Extract the [x, y] coordinate from the center of the cell holding the provided text.  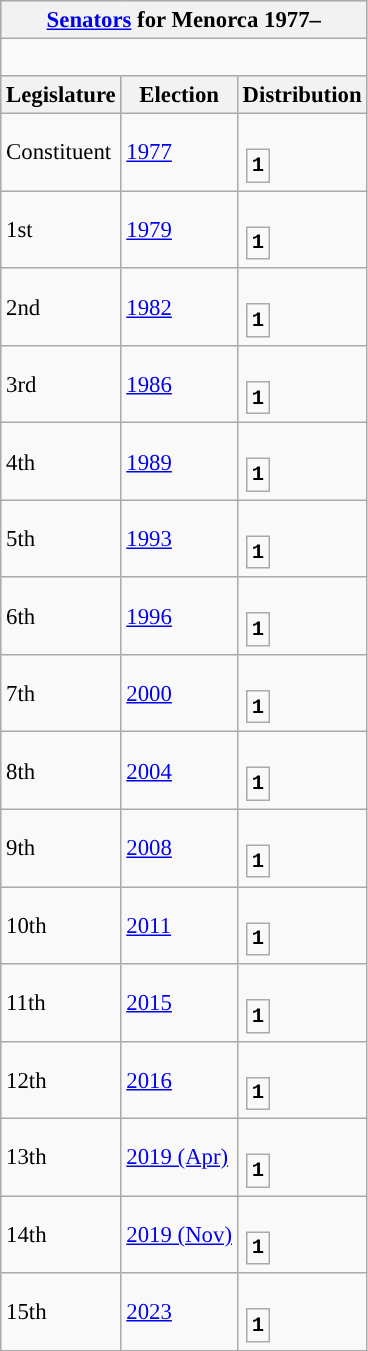
1982 [179, 306]
14th [61, 1234]
9th [61, 848]
10th [61, 926]
2nd [61, 306]
1977 [179, 152]
Senators for Menorca 1977– [184, 20]
8th [61, 770]
2000 [179, 694]
Distribution [302, 95]
2019 (Nov) [179, 1234]
3rd [61, 384]
2023 [179, 1312]
1979 [179, 230]
2008 [179, 848]
13th [61, 1158]
12th [61, 1080]
7th [61, 694]
11th [61, 1002]
1986 [179, 384]
Constituent [61, 152]
2004 [179, 770]
15th [61, 1312]
1989 [179, 462]
1993 [179, 538]
2011 [179, 926]
5th [61, 538]
2016 [179, 1080]
1996 [179, 616]
Election [179, 95]
6th [61, 616]
4th [61, 462]
2019 (Apr) [179, 1158]
Legislature [61, 95]
1st [61, 230]
2015 [179, 1002]
